Capture the cell that displays the provided text and extract its (x, y) central coordinate. 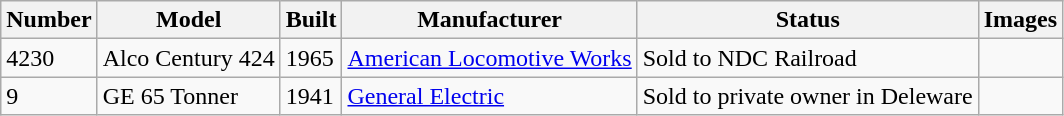
Sold to NDC Railroad (808, 58)
1965 (311, 58)
Alco Century 424 (188, 58)
Images (1020, 20)
Sold to private owner in Deleware (808, 96)
General Electric (490, 96)
4230 (49, 58)
Model (188, 20)
GE 65 Tonner (188, 96)
Number (49, 20)
9 (49, 96)
Manufacturer (490, 20)
1941 (311, 96)
American Locomotive Works (490, 58)
Built (311, 20)
Status (808, 20)
